Output the [x, y] coordinate of the center of the cell containing the given text.  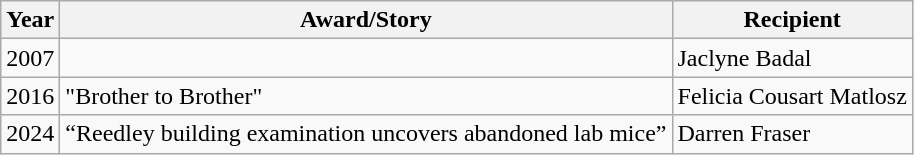
“Reedley building examination uncovers abandoned lab mice” [366, 134]
2007 [30, 58]
2016 [30, 96]
Year [30, 20]
Recipient [792, 20]
Felicia Cousart Matlosz [792, 96]
Darren Fraser [792, 134]
2024 [30, 134]
Jaclyne Badal [792, 58]
"Brother to Brother" [366, 96]
Award/Story [366, 20]
